Identify which cell holds the provided text, then report its (x, y) central coordinate. 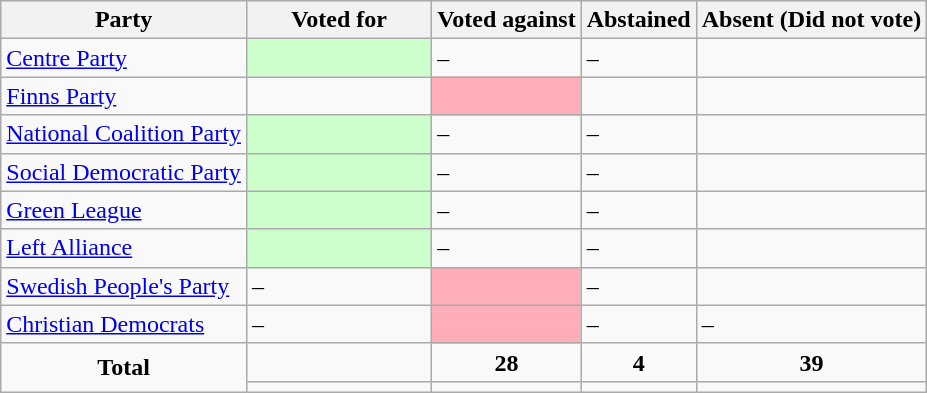
Christian Democrats (124, 324)
Social Democratic Party (124, 172)
National Coalition Party (124, 134)
39 (811, 362)
Voted against (507, 20)
Abstained (638, 20)
28 (507, 362)
Centre Party (124, 58)
Absent (Did not vote) (811, 20)
Voted for (338, 20)
Green League (124, 210)
Party (124, 20)
Left Alliance (124, 248)
Swedish People's Party (124, 286)
4 (638, 362)
Total (124, 368)
Finns Party (124, 96)
